Provide the [X, Y] coordinate of the cell's center where the given text is located.  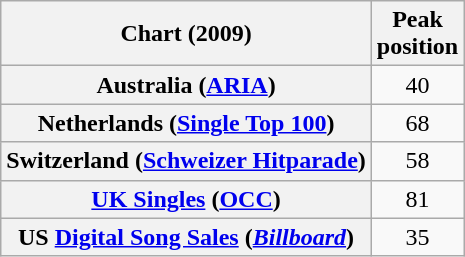
40 [417, 85]
68 [417, 123]
35 [417, 237]
Peakposition [417, 34]
81 [417, 199]
Switzerland (Schweizer Hitparade) [186, 161]
Chart (2009) [186, 34]
US Digital Song Sales (Billboard) [186, 237]
Netherlands (Single Top 100) [186, 123]
58 [417, 161]
Australia (ARIA) [186, 85]
UK Singles (OCC) [186, 199]
